Find where the given text appears and provide that cell's center as [x, y] coordinate. 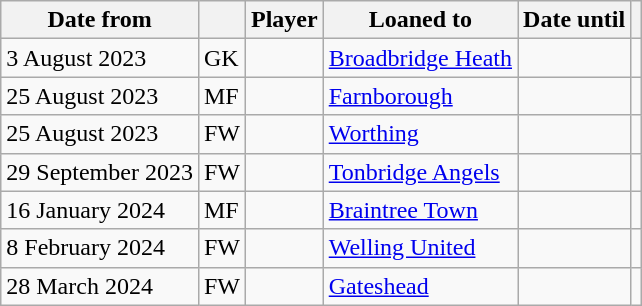
8 February 2024 [100, 248]
Braintree Town [420, 210]
16 January 2024 [100, 210]
Loaned to [420, 20]
Gateshead [420, 286]
Broadbridge Heath [420, 58]
Player [285, 20]
Tonbridge Angels [420, 172]
Date until [574, 20]
GK [222, 58]
Worthing [420, 134]
Welling United [420, 248]
Date from [100, 20]
3 August 2023 [100, 58]
29 September 2023 [100, 172]
28 March 2024 [100, 286]
Farnborough [420, 96]
